Pinpoint the cell where the given text exists, returning its [X, Y] midpoint coordinate. 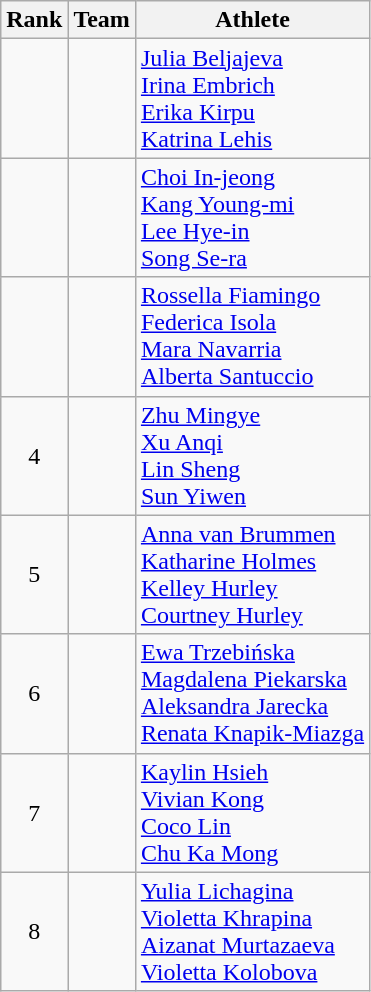
Choi In-jeongKang Young-miLee Hye-inSong Se-ra [252, 218]
Rank [34, 20]
Zhu MingyeXu AnqiLin ShengSun Yiwen [252, 456]
6 [34, 694]
8 [34, 932]
Team [102, 20]
Ewa TrzebińskaMagdalena PiekarskaAleksandra JareckaRenata Knapik-Miazga [252, 694]
5 [34, 574]
4 [34, 456]
7 [34, 812]
Yulia LichaginaVioletta KhrapinaAizanat MurtazaevaVioletta Kolobova [252, 932]
Rossella FiamingoFederica IsolaMara NavarriaAlberta Santuccio [252, 336]
Julia BeljajevaIrina EmbrichErika KirpuKatrina Lehis [252, 98]
Athlete [252, 20]
Anna van BrummenKatharine HolmesKelley HurleyCourtney Hurley [252, 574]
Kaylin HsiehVivian KongCoco LinChu Ka Mong [252, 812]
